Return the [x, y] coordinate for the center point of the cell that contains the specified text.  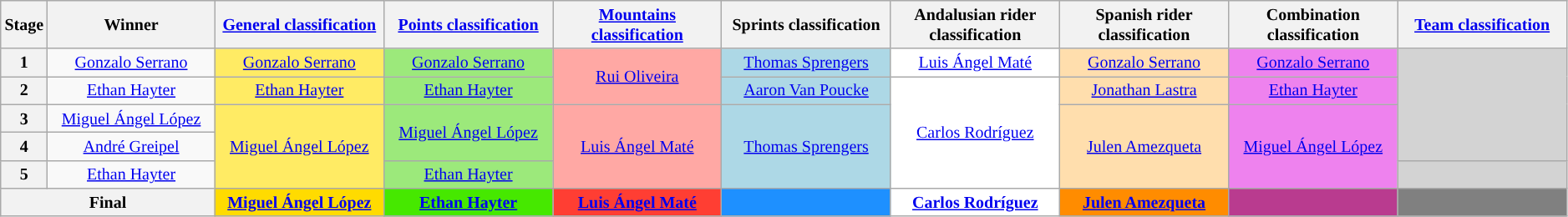
Team classification [1482, 25]
Jonathan Lastra [1144, 90]
Andalusian rider classification [975, 25]
4 [24, 147]
Aaron Van Poucke [806, 90]
5 [24, 174]
Spanish rider classification [1144, 25]
André Greipel [131, 147]
Combination classification [1313, 25]
Winner [131, 25]
2 [24, 90]
Rui Oliveira [637, 77]
1 [24, 63]
Mountains classification [637, 25]
Final [108, 202]
Points classification [468, 25]
General classification [299, 25]
3 [24, 119]
Sprints classification [806, 25]
Stage [24, 25]
